Find where the given text appears and provide that cell's center as (x, y) coordinate. 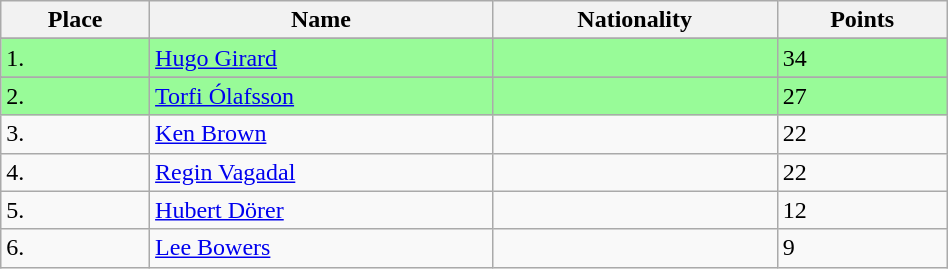
Ken Brown (322, 134)
6. (76, 248)
Hubert Dörer (322, 210)
Lee Bowers (322, 248)
Points (862, 20)
12 (862, 210)
34 (862, 58)
Nationality (634, 20)
5. (76, 210)
9 (862, 248)
Name (322, 20)
Regin Vagadal (322, 172)
3. (76, 134)
Torfi Ólafsson (322, 96)
4. (76, 172)
Place (76, 20)
27 (862, 96)
1. (76, 58)
2. (76, 96)
Hugo Girard (322, 58)
